Locate the cell with the specified text and output its (x, y) center coordinate. 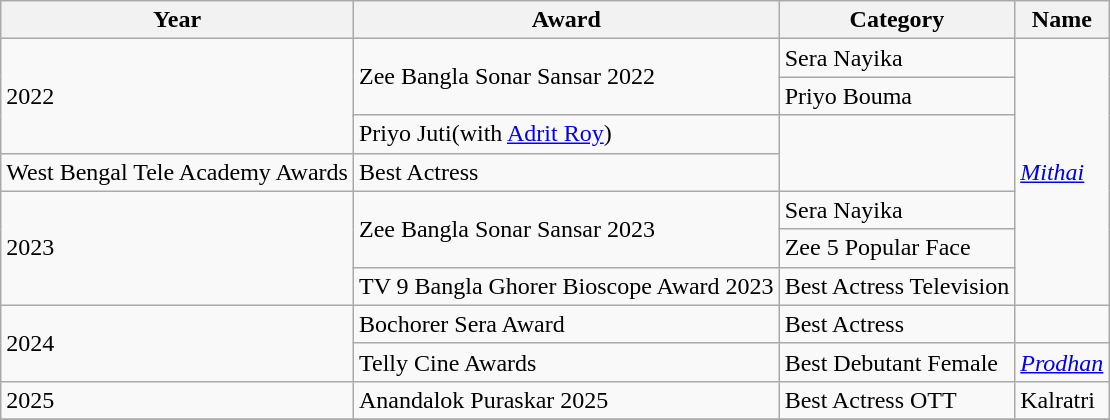
Anandalok Puraskar 2025 (566, 400)
Priyo Juti(with Adrit Roy) (566, 134)
West Bengal Tele Academy Awards (178, 172)
Bochorer Sera Award (566, 324)
Year (178, 20)
Category (897, 20)
Zee 5 Popular Face (897, 248)
Award (566, 20)
Name (1062, 20)
Zee Bangla Sonar Sansar 2022 (566, 77)
2024 (178, 343)
Priyo Bouma (897, 96)
Telly Cine Awards (566, 362)
Mithai (1062, 172)
2023 (178, 248)
2022 (178, 96)
TV 9 Bangla Ghorer Bioscope Award 2023 (566, 286)
Best Debutant Female (897, 362)
Best Actress Television (897, 286)
Prodhan (1062, 362)
Zee Bangla Sonar Sansar 2023 (566, 229)
Kalratri (1062, 400)
Best Actress OTT (897, 400)
2025 (178, 400)
